Pinpoint the cell where the given text exists, returning its [X, Y] midpoint coordinate. 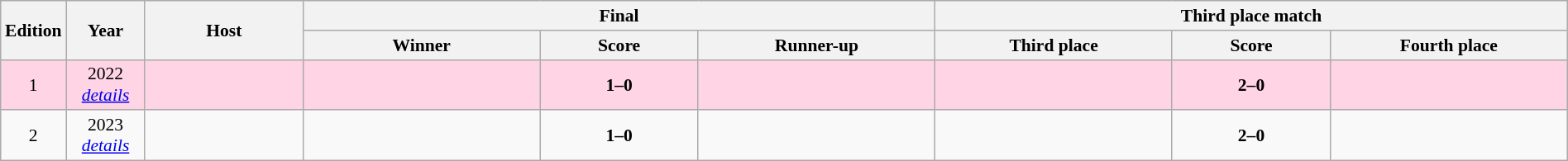
2 [33, 135]
2023details [106, 135]
Winner [422, 45]
Third place [1054, 45]
2022details [106, 84]
Final [619, 16]
1 [33, 84]
Third place match [1251, 16]
Runner-up [817, 45]
Host [223, 30]
Year [106, 30]
Fourth place [1449, 45]
Edition [33, 30]
